Identify which cell holds the provided text, then report its [x, y] central coordinate. 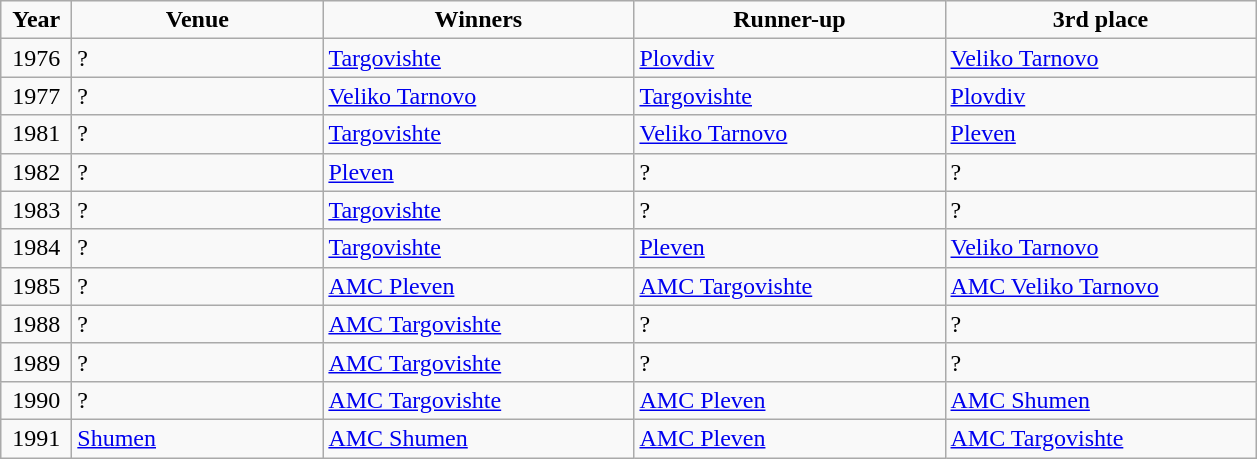
Year [36, 20]
1984 [36, 248]
AMC Veliko Tarnovo [1100, 286]
1981 [36, 134]
Venue [198, 20]
1988 [36, 324]
Runner-up [790, 20]
3rd place [1100, 20]
1991 [36, 438]
1982 [36, 172]
1990 [36, 400]
1977 [36, 96]
Winners [478, 20]
1989 [36, 362]
1985 [36, 286]
1976 [36, 58]
1983 [36, 210]
Shumen [198, 438]
